Locate the cell with the specified text and output its (X, Y) center coordinate. 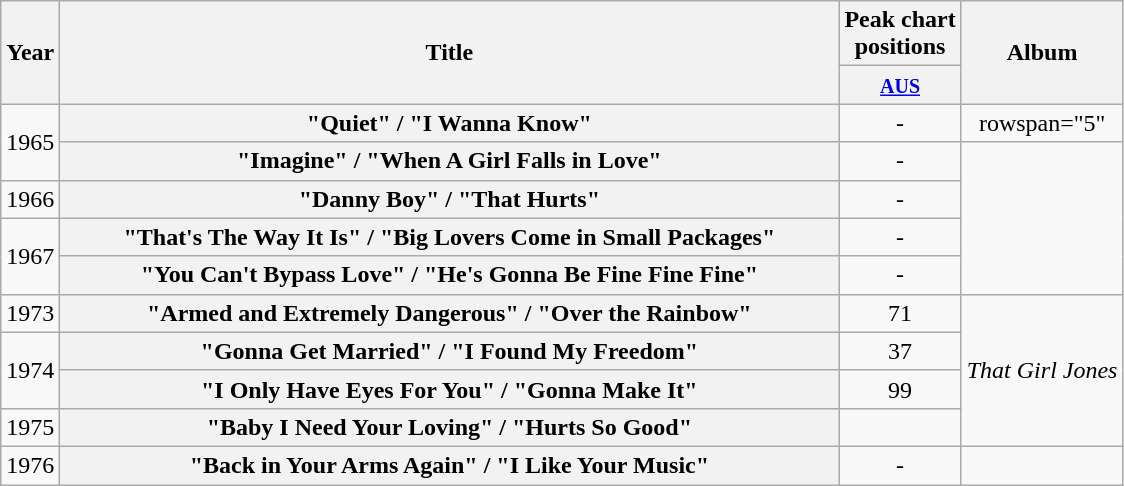
"Back in Your Arms Again" / "I Like Your Music" (450, 465)
"Gonna Get Married" / "I Found My Freedom" (450, 351)
"Imagine" / "When A Girl Falls in Love" (450, 161)
Album (1042, 52)
"That's The Way It Is" / "Big Lovers Come in Small Packages" (450, 237)
1967 (30, 256)
"I Only Have Eyes For You" / "Gonna Make It" (450, 389)
99 (900, 389)
"Baby I Need Your Loving" / "Hurts So Good" (450, 427)
"You Can't Bypass Love" / "He's Gonna Be Fine Fine Fine" (450, 275)
"Armed and Extremely Dangerous" / "Over the Rainbow" (450, 313)
1965 (30, 142)
37 (900, 351)
1966 (30, 199)
1976 (30, 465)
That Girl Jones (1042, 370)
Peak chartpositions (900, 34)
Year (30, 52)
rowspan="5" (1042, 123)
71 (900, 313)
Title (450, 52)
1973 (30, 313)
1975 (30, 427)
"Danny Boy" / "That Hurts" (450, 199)
1974 (30, 370)
"Quiet" / "I Wanna Know" (450, 123)
AUS (900, 85)
